Identify which cell holds the provided text, then report its (x, y) central coordinate. 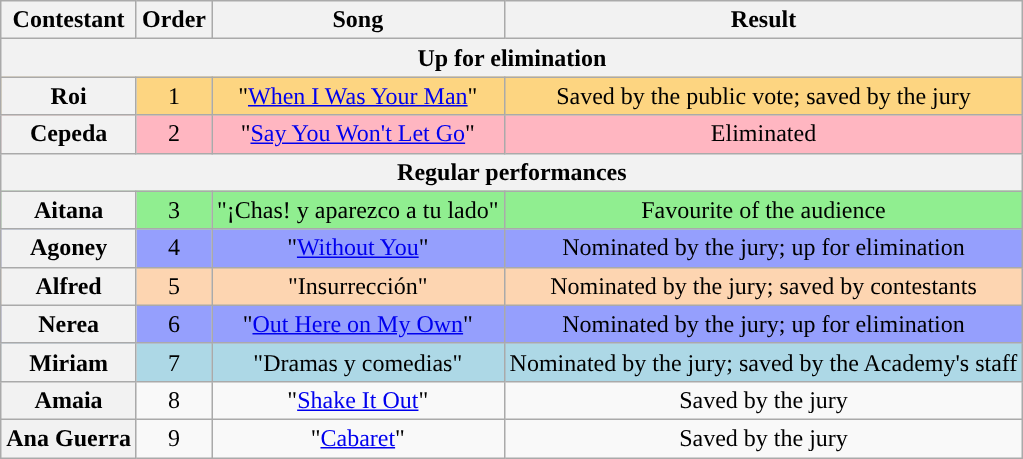
Order (174, 20)
8 (174, 400)
Agoney (69, 248)
5 (174, 286)
Ana Guerra (69, 438)
Favourite of the audience (764, 210)
"Say You Won't Let Go" (358, 134)
Saved by the public vote; saved by the jury (764, 96)
2 (174, 134)
Song (358, 20)
Nominated by the jury; saved by the Academy's staff (764, 362)
Cepeda (69, 134)
Nerea (69, 324)
Contestant (69, 20)
Aitana (69, 210)
4 (174, 248)
Up for elimination (512, 58)
"When I Was Your Man" (358, 96)
Nominated by the jury; saved by contestants (764, 286)
"Insurrección" (358, 286)
Regular performances (512, 172)
Roi (69, 96)
"Dramas y comedias" (358, 362)
Alfred (69, 286)
"Out Here on My Own" (358, 324)
"Without You" (358, 248)
Result (764, 20)
"Shake It Out" (358, 400)
7 (174, 362)
6 (174, 324)
Miriam (69, 362)
Amaia (69, 400)
1 (174, 96)
9 (174, 438)
"¡Chas! y aparezco a tu lado" (358, 210)
"Cabaret" (358, 438)
3 (174, 210)
Eliminated (764, 134)
